Determine the (X, Y) coordinate at the center of the cell enclosing the given text.  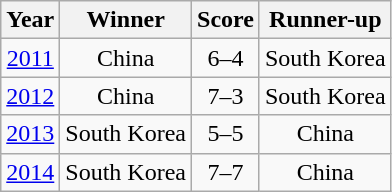
Score (226, 20)
2011 (30, 58)
Year (30, 20)
7–7 (226, 172)
2014 (30, 172)
7–3 (226, 96)
6–4 (226, 58)
5–5 (226, 134)
2013 (30, 134)
Runner-up (325, 20)
Winner (126, 20)
2012 (30, 96)
